Return (X, Y) of the center of cell containing provided text 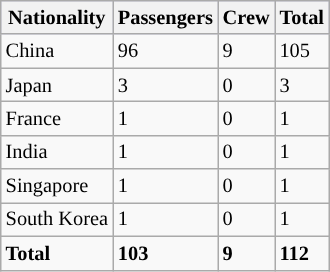
France (57, 118)
India (57, 152)
Nationality (57, 17)
105 (302, 51)
Crew (246, 17)
96 (166, 51)
103 (166, 253)
112 (302, 253)
Singapore (57, 186)
Passengers (166, 17)
China (57, 51)
Japan (57, 85)
South Korea (57, 219)
